Locate the cell with the specified text and output its [X, Y] center coordinate. 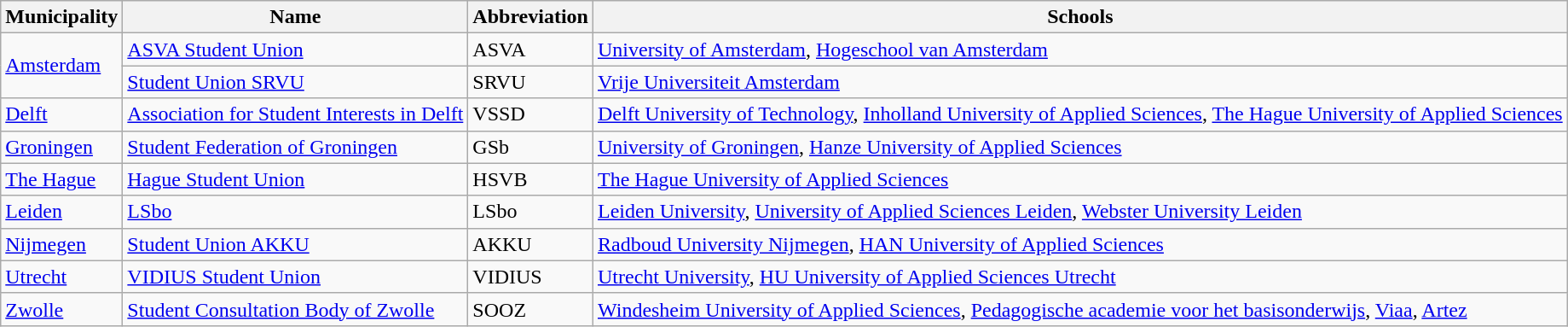
Leiden [61, 212]
VSSD [530, 114]
Leiden University, University of Applied Sciences Leiden, Webster University Leiden [1079, 212]
VIDIUS Student Union [295, 277]
Association for Student Interests in Delft [295, 114]
University of Groningen, Hanze University of Applied Sciences [1079, 147]
Amsterdam [61, 66]
ASVA Student Union [295, 50]
Schools [1079, 17]
ASVA [530, 50]
Vrije Universiteit Amsterdam [1079, 82]
University of Amsterdam, Hogeschool van Amsterdam [1079, 50]
Student Union SRVU [295, 82]
Student Union AKKU [295, 244]
Delft [61, 114]
VIDIUS [530, 277]
AKKU [530, 244]
Abbreviation [530, 17]
Name [295, 17]
SOOZ [530, 309]
SRVU [530, 82]
The Hague [61, 179]
Hague Student Union [295, 179]
Zwolle [61, 309]
GSb [530, 147]
Radboud University Nijmegen, HAN University of Applied Sciences [1079, 244]
Windesheim University of Applied Sciences, Pedagogische academie voor het basisonderwijs, Viaa, Artez [1079, 309]
Nijmegen [61, 244]
Delft University of Technology, Inholland University of Applied Sciences, The Hague University of Applied Sciences [1079, 114]
Municipality [61, 17]
Groningen [61, 147]
Student Consultation Body of Zwolle [295, 309]
Utrecht University, HU University of Applied Sciences Utrecht [1079, 277]
HSVB [530, 179]
Student Federation of Groningen [295, 147]
The Hague University of Applied Sciences [1079, 179]
Utrecht [61, 277]
